Find where the given text appears and provide that cell's center as (x, y) coordinate. 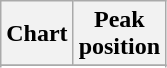
Peakposition (119, 34)
Chart (37, 34)
